Return the (X, Y) coordinate for the center point of the cell that contains the specified text.  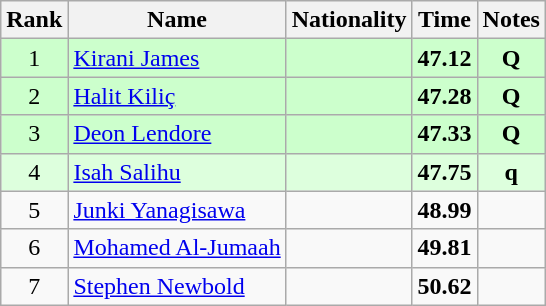
50.62 (444, 286)
Rank (34, 20)
Kirani James (177, 58)
Notes (511, 20)
2 (34, 96)
4 (34, 172)
3 (34, 134)
Mohamed Al-Jumaah (177, 248)
47.12 (444, 58)
47.28 (444, 96)
Junki Yanagisawa (177, 210)
7 (34, 286)
Deon Lendore (177, 134)
q (511, 172)
Time (444, 20)
48.99 (444, 210)
Stephen Newbold (177, 286)
Halit Kiliç (177, 96)
Nationality (349, 20)
1 (34, 58)
Name (177, 20)
5 (34, 210)
Isah Salihu (177, 172)
6 (34, 248)
49.81 (444, 248)
47.33 (444, 134)
47.75 (444, 172)
